Pinpoint the cell where the given text exists, returning its (x, y) midpoint coordinate. 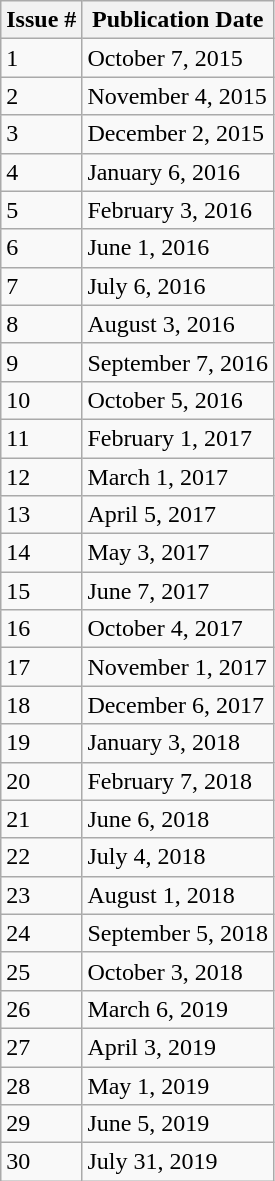
6 (42, 248)
April 3, 2019 (178, 1047)
25 (42, 971)
Issue # (42, 20)
February 3, 2016 (178, 210)
December 6, 2017 (178, 705)
5 (42, 210)
15 (42, 591)
27 (42, 1047)
26 (42, 1009)
June 6, 2018 (178, 819)
1 (42, 58)
August 3, 2016 (178, 324)
November 4, 2015 (178, 96)
June 1, 2016 (178, 248)
May 1, 2019 (178, 1085)
August 1, 2018 (178, 895)
11 (42, 438)
December 2, 2015 (178, 134)
12 (42, 477)
July 4, 2018 (178, 857)
24 (42, 933)
29 (42, 1124)
June 5, 2019 (178, 1124)
October 4, 2017 (178, 629)
2 (42, 96)
October 5, 2016 (178, 400)
July 31, 2019 (178, 1162)
16 (42, 629)
February 1, 2017 (178, 438)
30 (42, 1162)
October 7, 2015 (178, 58)
9 (42, 362)
7 (42, 286)
17 (42, 667)
Publication Date (178, 20)
February 7, 2018 (178, 781)
22 (42, 857)
March 6, 2019 (178, 1009)
28 (42, 1085)
19 (42, 743)
September 5, 2018 (178, 933)
March 1, 2017 (178, 477)
3 (42, 134)
8 (42, 324)
June 7, 2017 (178, 591)
20 (42, 781)
13 (42, 515)
4 (42, 172)
May 3, 2017 (178, 553)
10 (42, 400)
July 6, 2016 (178, 286)
September 7, 2016 (178, 362)
November 1, 2017 (178, 667)
23 (42, 895)
October 3, 2018 (178, 971)
14 (42, 553)
January 3, 2018 (178, 743)
21 (42, 819)
April 5, 2017 (178, 515)
January 6, 2016 (178, 172)
18 (42, 705)
